Scan for the cell matching the given text and deliver its [x, y] coordinate at center. 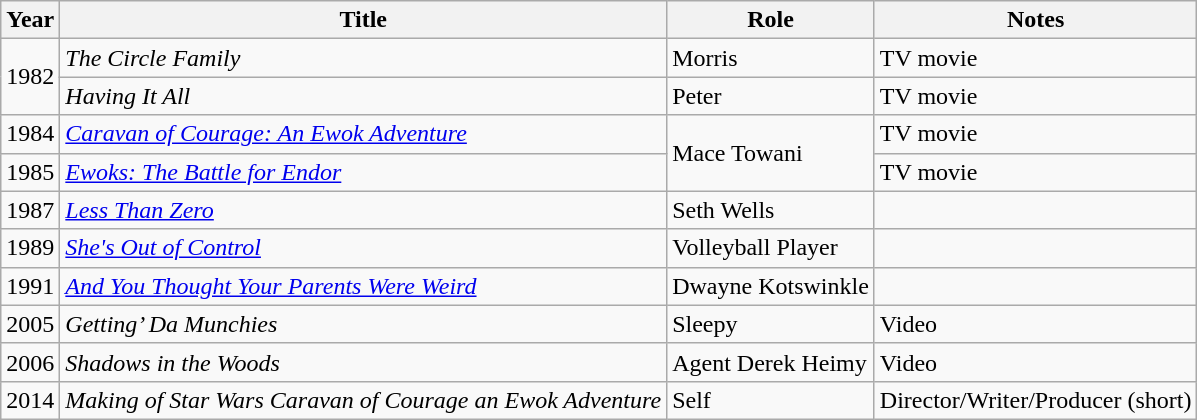
The Circle Family [364, 58]
Shadows in the Woods [364, 362]
1982 [30, 77]
2005 [30, 324]
Less Than Zero [364, 210]
She's Out of Control [364, 248]
Director/Writer/Producer (short) [1036, 400]
2006 [30, 362]
Sleepy [771, 324]
And You Thought Your Parents Were Weird [364, 286]
1985 [30, 172]
Seth Wells [771, 210]
Making of Star Wars Caravan of Courage an Ewok Adventure [364, 400]
Dwayne Kotswinkle [771, 286]
Peter [771, 96]
1991 [30, 286]
Self [771, 400]
1989 [30, 248]
Morris [771, 58]
Role [771, 20]
Ewoks: The Battle for Endor [364, 172]
Caravan of Courage: An Ewok Adventure [364, 134]
Notes [1036, 20]
1984 [30, 134]
Getting’ Da Munchies [364, 324]
2014 [30, 400]
Year [30, 20]
Having It All [364, 96]
Volleyball Player [771, 248]
Mace Towani [771, 153]
Agent Derek Heimy [771, 362]
1987 [30, 210]
Title [364, 20]
